Detect which cell encompasses the target text, then output its [X, Y] center coordinate. 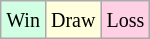
Win [24, 20]
Draw [72, 20]
Loss [126, 20]
